Extract the (X, Y) coordinate from the center of the cell holding the provided text.  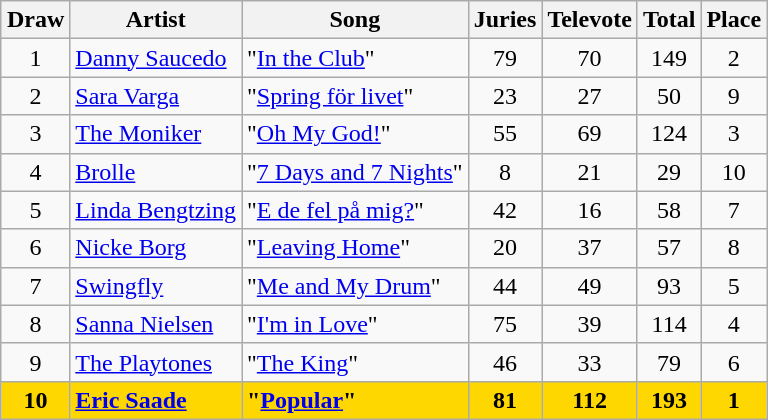
Sara Varga (156, 96)
"Spring för livet" (356, 96)
"In the Club" (356, 58)
Sanna Nielsen (156, 324)
69 (590, 134)
Nicke Borg (156, 248)
"E de fel på mig?" (356, 210)
Eric Saade (156, 400)
23 (505, 96)
193 (669, 400)
"I'm in Love" (356, 324)
16 (590, 210)
44 (505, 286)
"Oh My God!" (356, 134)
Artist (156, 20)
Draw (35, 20)
21 (590, 172)
"Popular" (356, 400)
29 (669, 172)
Brolle (156, 172)
49 (590, 286)
124 (669, 134)
81 (505, 400)
46 (505, 362)
20 (505, 248)
"Me and My Drum" (356, 286)
112 (590, 400)
27 (590, 96)
Song (356, 20)
33 (590, 362)
37 (590, 248)
Total (669, 20)
"Leaving Home" (356, 248)
149 (669, 58)
55 (505, 134)
57 (669, 248)
"7 Days and 7 Nights" (356, 172)
The Playtones (156, 362)
Danny Saucedo (156, 58)
Televote (590, 20)
"The King" (356, 362)
The Moniker (156, 134)
58 (669, 210)
42 (505, 210)
114 (669, 324)
50 (669, 96)
Swingfly (156, 286)
Linda Bengtzing (156, 210)
75 (505, 324)
Juries (505, 20)
39 (590, 324)
Place (734, 20)
93 (669, 286)
70 (590, 58)
